From the cell containing the given text, extract its center point as [X, Y] coordinate. 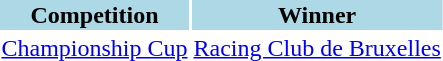
Winner [317, 15]
Competition [94, 15]
